Return [x, y] of the center of cell containing provided text 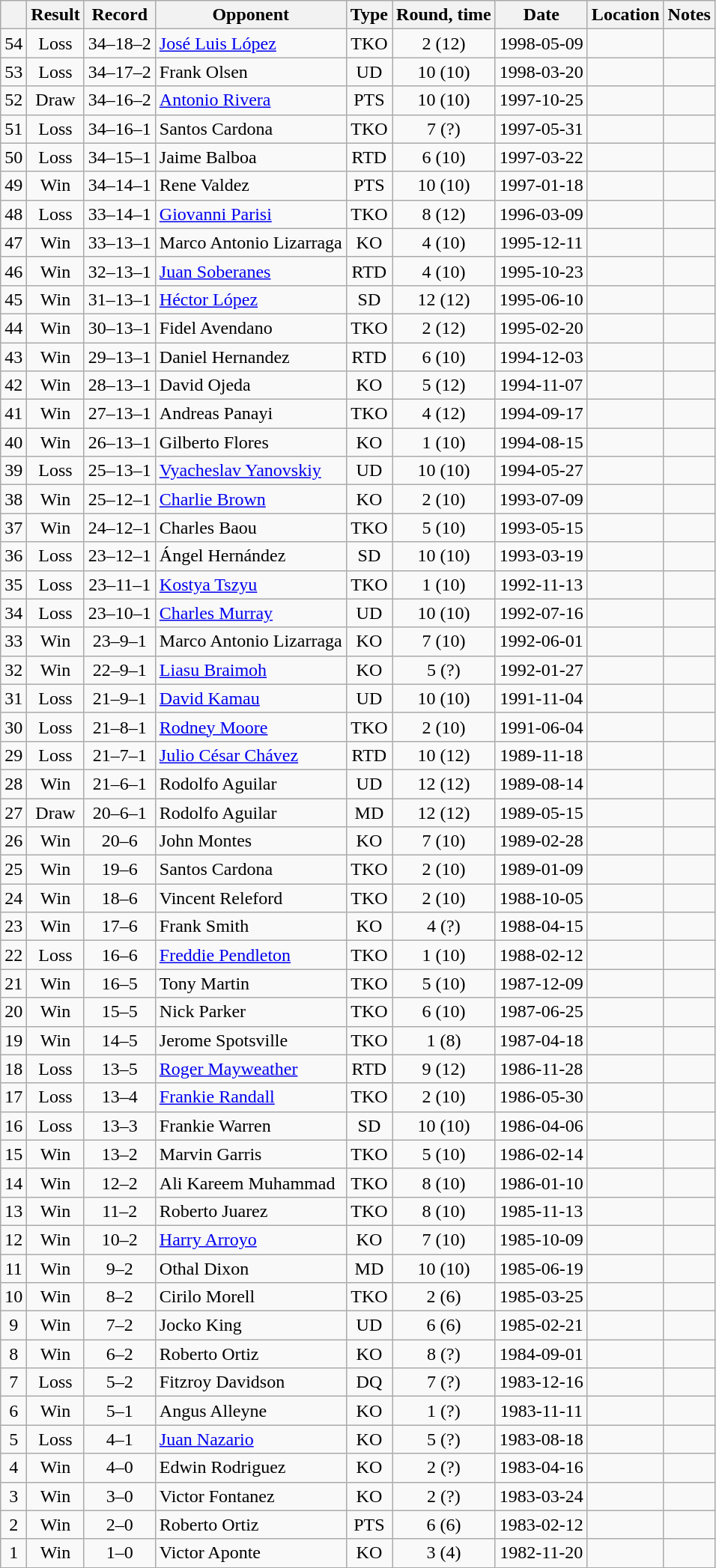
18–6 [120, 898]
32 [13, 670]
12–2 [120, 1183]
Record [120, 15]
9 (12) [444, 1069]
Date [541, 15]
33–13–1 [120, 242]
43 [13, 357]
38 [13, 499]
Jerome Spotsville [250, 1040]
5–1 [120, 1411]
1987-12-09 [541, 983]
1986-11-28 [541, 1069]
33 [13, 641]
34–16–1 [120, 129]
18 [13, 1069]
1985-06-19 [541, 1269]
Héctor López [250, 299]
11 [13, 1269]
8 (12) [444, 214]
4 (?) [444, 927]
2 [13, 1525]
4–0 [120, 1468]
Victor Fontanez [250, 1496]
32–13–1 [120, 271]
1986-02-14 [541, 1154]
29 [13, 755]
1995-10-23 [541, 271]
Harry Arroyo [250, 1239]
20–6 [120, 841]
Jocko King [250, 1326]
37 [13, 528]
1987-04-18 [541, 1040]
1 (8) [444, 1040]
17–6 [120, 927]
Charlie Brown [250, 499]
Vincent Releford [250, 898]
Roberto Juarez [250, 1211]
Antonio Rivera [250, 100]
1985-02-21 [541, 1326]
1982-11-20 [541, 1553]
39 [13, 471]
53 [13, 72]
1993-07-09 [541, 499]
5 [13, 1439]
1991-11-04 [541, 698]
8 (?) [444, 1354]
15–5 [120, 1012]
1 [13, 1553]
Frankie Warren [250, 1126]
26–13–1 [120, 442]
1997-10-25 [541, 100]
21–6–1 [120, 784]
Result [55, 15]
13–3 [120, 1126]
3 (4) [444, 1553]
1983-08-18 [541, 1439]
Liasu Braimoh [250, 670]
1989-08-14 [541, 784]
41 [13, 414]
Ali Kareem Muhammad [250, 1183]
Gilberto Flores [250, 442]
1997-01-18 [541, 186]
Daniel Hernandez [250, 357]
1991-06-04 [541, 727]
Notes [689, 15]
Freddie Pendleton [250, 955]
21–8–1 [120, 727]
23–9–1 [120, 641]
Juan Soberanes [250, 271]
7 [13, 1382]
Rodney Moore [250, 727]
DQ [368, 1382]
11–2 [120, 1211]
4 [13, 1468]
22–9–1 [120, 670]
48 [13, 214]
1984-09-01 [541, 1354]
34 [13, 613]
13–5 [120, 1069]
25–13–1 [120, 471]
19–6 [120, 870]
1995-06-10 [541, 299]
10 (12) [444, 755]
Location [625, 15]
1993-03-19 [541, 556]
50 [13, 157]
Jaime Balboa [250, 157]
5–2 [120, 1382]
23 [13, 927]
1986-01-10 [541, 1183]
Giovanni Parisi [250, 214]
1985-11-13 [541, 1211]
27 [13, 812]
27–13–1 [120, 414]
10 [13, 1297]
1986-05-30 [541, 1097]
1994-09-17 [541, 414]
1 (?) [444, 1411]
1985-03-25 [541, 1297]
1992-06-01 [541, 641]
Tony Martin [250, 983]
9 [13, 1326]
23–12–1 [120, 556]
9–2 [120, 1269]
1994-05-27 [541, 471]
24–12–1 [120, 528]
Kostya Tszyu [250, 585]
8–2 [120, 1297]
Andreas Panayi [250, 414]
John Montes [250, 841]
Round, time [444, 15]
1994-11-07 [541, 385]
54 [13, 43]
21–9–1 [120, 698]
Type [368, 15]
13–2 [120, 1154]
44 [13, 328]
Othal Dixon [250, 1269]
1989-05-15 [541, 812]
1989-01-09 [541, 870]
23–10–1 [120, 613]
34–14–1 [120, 186]
1989-02-28 [541, 841]
1988-04-15 [541, 927]
29–13–1 [120, 357]
1983-04-16 [541, 1468]
1994-08-15 [541, 442]
30–13–1 [120, 328]
David Kamau [250, 698]
47 [13, 242]
31 [13, 698]
1996-03-09 [541, 214]
Juan Nazario [250, 1439]
16 [13, 1126]
7–2 [120, 1326]
4 (12) [444, 414]
1985-10-09 [541, 1239]
Frankie Randall [250, 1097]
1993-05-15 [541, 528]
2–0 [120, 1525]
1995-02-20 [541, 328]
31–13–1 [120, 299]
1992-07-16 [541, 613]
1989-11-18 [541, 755]
1988-10-05 [541, 898]
25–12–1 [120, 499]
8 [13, 1354]
20–6–1 [120, 812]
21–7–1 [120, 755]
19 [13, 1040]
6–2 [120, 1354]
45 [13, 299]
20 [13, 1012]
Cirilo Morell [250, 1297]
Angus Alleyne [250, 1411]
1997-03-22 [541, 157]
Marvin Garris [250, 1154]
40 [13, 442]
Roger Mayweather [250, 1069]
23–11–1 [120, 585]
14 [13, 1183]
34–18–2 [120, 43]
1987-06-25 [541, 1012]
1997-05-31 [541, 129]
28 [13, 784]
46 [13, 271]
28–13–1 [120, 385]
13 [13, 1211]
34–17–2 [120, 72]
5 (12) [444, 385]
1983-12-16 [541, 1382]
16–5 [120, 983]
36 [13, 556]
Julio César Chávez [250, 755]
Edwin Rodriguez [250, 1468]
21 [13, 983]
1983-02-12 [541, 1525]
33–14–1 [120, 214]
26 [13, 841]
Fitzroy Davidson [250, 1382]
12 [13, 1239]
51 [13, 129]
Ángel Hernández [250, 556]
Rene Valdez [250, 186]
16–6 [120, 955]
13–4 [120, 1097]
Opponent [250, 15]
Charles Baou [250, 528]
José Luis López [250, 43]
3 [13, 1496]
15 [13, 1154]
1–0 [120, 1553]
52 [13, 100]
1995-12-11 [541, 242]
34–16–2 [120, 100]
1992-11-13 [541, 585]
Charles Murray [250, 613]
Frank Smith [250, 927]
1992-01-27 [541, 670]
1983-11-11 [541, 1411]
34–15–1 [120, 157]
6 [13, 1411]
David Ojeda [250, 385]
42 [13, 385]
1988-02-12 [541, 955]
49 [13, 186]
22 [13, 955]
1983-03-24 [541, 1496]
30 [13, 727]
10–2 [120, 1239]
Victor Aponte [250, 1553]
1998-05-09 [541, 43]
25 [13, 870]
Nick Parker [250, 1012]
Frank Olsen [250, 72]
Vyacheslav Yanovskiy [250, 471]
17 [13, 1097]
Fidel Avendano [250, 328]
1994-12-03 [541, 357]
1986-04-06 [541, 1126]
2 (6) [444, 1297]
14–5 [120, 1040]
3–0 [120, 1496]
4–1 [120, 1439]
35 [13, 585]
1998-03-20 [541, 72]
24 [13, 898]
